Capture the cell that displays the provided text and extract its [X, Y] central coordinate. 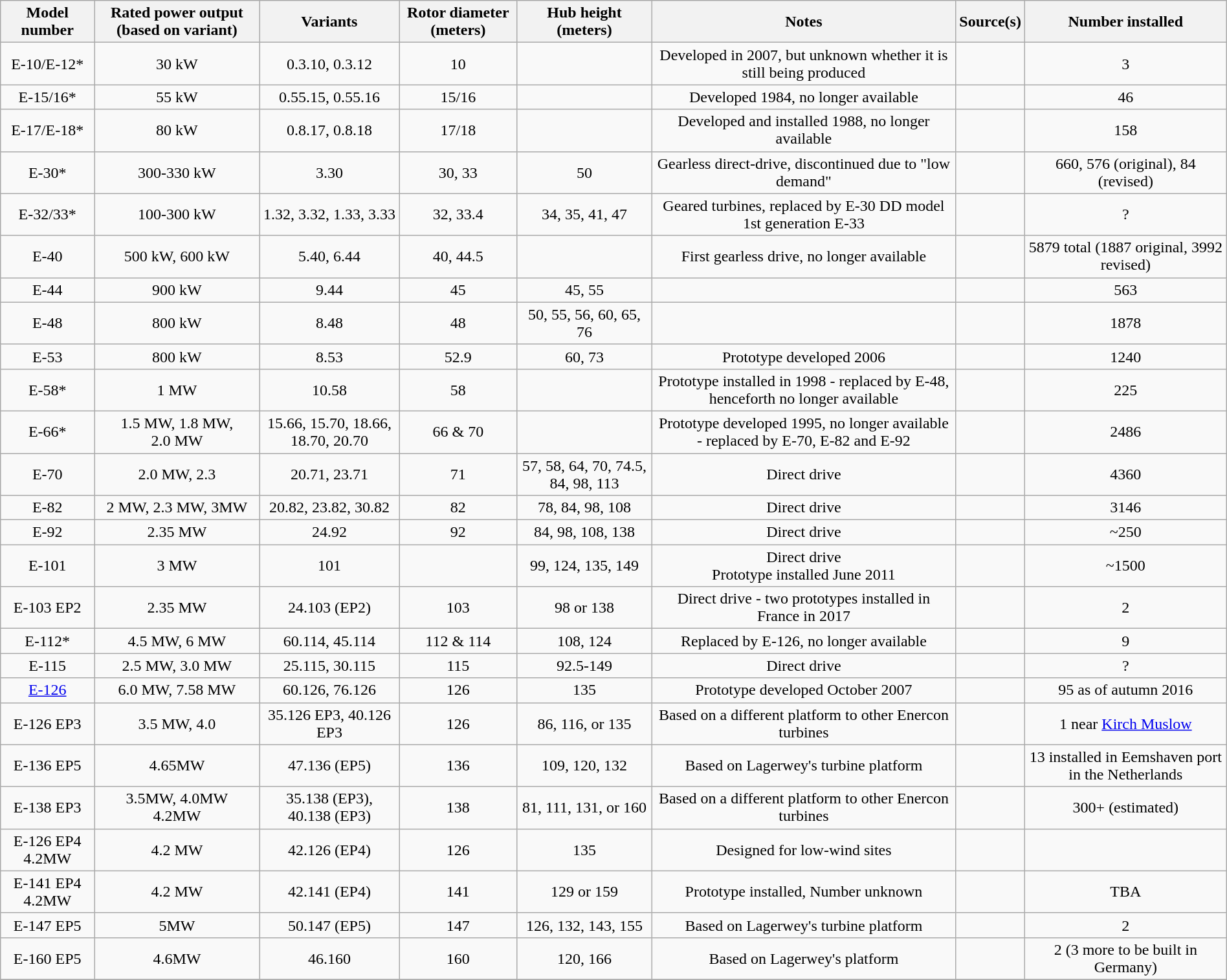
E-15/16* [48, 97]
15.66, 15.70, 18.66, 18.70, 20.70 [329, 432]
E-82 [48, 508]
55 kW [177, 97]
2.5 MW, 3.0 MW [177, 666]
E-136 EP5 [48, 766]
E-58* [48, 389]
126, 132, 143, 155 [584, 925]
E-112* [48, 641]
3146 [1125, 508]
500 kW, 600 kW [177, 256]
E-126 [48, 690]
92 [458, 532]
E-103 EP2 [48, 608]
57, 58, 64, 70, 74.5, 84, 98, 113 [584, 474]
46 [1125, 97]
86, 116, or 135 [584, 723]
60.114, 45.114 [329, 641]
50, 55, 56, 60, 65, 76 [584, 323]
~1500 [1125, 565]
E-40 [48, 256]
TBA [1125, 891]
Rotor diameter (meters) [458, 22]
Hub height (meters) [584, 22]
141 [458, 891]
147 [458, 925]
35.126 EP3, 40.126 EP3 [329, 723]
13 installed in Eemshaven port in the Netherlands [1125, 766]
Prototype developed 1995, no longer available - replaced by E-70, E-82 and E-92 [804, 432]
45 [458, 290]
Prototype developed October 2007 [804, 690]
Variants [329, 22]
50 [584, 172]
98 or 138 [584, 608]
Rated power output (based on variant) [177, 22]
Geared turbines, replaced by E-30 DD model 1st generation E-33 [804, 215]
Prototype installed, Number unknown [804, 891]
30, 33 [458, 172]
Replaced by E-126, no longer available [804, 641]
1240 [1125, 356]
101 [329, 565]
95 as of autumn 2016 [1125, 690]
46.160 [329, 959]
100-300 kW [177, 215]
15/16 [458, 97]
E-17/E-18* [48, 131]
5MW [177, 925]
34, 35, 41, 47 [584, 215]
E-70 [48, 474]
3.5MW, 4.0MW4.2MW [177, 807]
E-53 [48, 356]
5879 total (1887 original, 3992 revised) [1125, 256]
1.5 MW, 1.8 MW, 2.0 MW [177, 432]
2 (3 more to be built in Germany) [1125, 959]
80 kW [177, 131]
1.32, 3.32, 1.33, 3.33 [329, 215]
71 [458, 474]
60.126, 76.126 [329, 690]
158 [1125, 131]
81, 111, 131, or 160 [584, 807]
9 [1125, 641]
66 & 70 [458, 432]
138 [458, 807]
82 [458, 508]
52.9 [458, 356]
112 & 114 [458, 641]
E-32/33* [48, 215]
0.55.15, 0.55.16 [329, 97]
30 kW [177, 63]
17/18 [458, 131]
2486 [1125, 432]
4360 [1125, 474]
Prototype developed 2006 [804, 356]
20.71, 23.71 [329, 474]
25.115, 30.115 [329, 666]
8.48 [329, 323]
1 MW [177, 389]
4.6MW [177, 959]
Number installed [1125, 22]
4.65MW [177, 766]
103 [458, 608]
660, 576 (original), 84 (revised) [1125, 172]
160 [458, 959]
47.136 (EP5) [329, 766]
2 MW, 2.3 MW, 3MW [177, 508]
Gearless direct-drive, discontinued due to "low demand" [804, 172]
109, 120, 132 [584, 766]
E-48 [48, 323]
3 [1125, 63]
45, 55 [584, 290]
300+ (estimated) [1125, 807]
900 kW [177, 290]
115 [458, 666]
E-44 [48, 290]
Developed 1984, no longer available [804, 97]
E-147 EP5 [48, 925]
563 [1125, 290]
Notes [804, 22]
1 near Kirch Muslow [1125, 723]
E-30* [48, 172]
E-92 [48, 532]
24.92 [329, 532]
0.8.17, 0.8.18 [329, 131]
92.5-149 [584, 666]
Developed and installed 1988, no longer available [804, 131]
Direct drivePrototype installed June 2011 [804, 565]
136 [458, 766]
Based on Lagerwey's platform [804, 959]
First gearless drive, no longer available [804, 256]
3.30 [329, 172]
300-330 kW [177, 172]
8.53 [329, 356]
E-10/E-12* [48, 63]
24.103 (EP2) [329, 608]
3.5 MW, 4.0 [177, 723]
6.0 MW, 7.58 MW [177, 690]
42.126 (EP4) [329, 850]
1878 [1125, 323]
0.3.10, 0.3.12 [329, 63]
Designed for low-wind sites [804, 850]
58 [458, 389]
78, 84, 98, 108 [584, 508]
50.147 (EP5) [329, 925]
35.138 (EP3), 40.138 (EP3) [329, 807]
2.0 MW, 2.3 [177, 474]
32, 33.4 [458, 215]
E-115 [48, 666]
E-138 EP3 [48, 807]
Prototype installed in 1998 - replaced by E-48, henceforth no longer available [804, 389]
~250 [1125, 532]
5.40, 6.44 [329, 256]
99, 124, 135, 149 [584, 565]
E-126 EP3 [48, 723]
3 MW [177, 565]
108, 124 [584, 641]
E-126 EP4 4.2MW [48, 850]
Source(s) [990, 22]
10 [458, 63]
60, 73 [584, 356]
48 [458, 323]
10.58 [329, 389]
E-141 EP4 4.2MW [48, 891]
E-101 [48, 565]
Model number [48, 22]
Developed in 2007, but unknown whether it is still being produced [804, 63]
Direct drive - two prototypes installed in France in 2017 [804, 608]
42.141 (EP4) [329, 891]
E-160 EP5 [48, 959]
225 [1125, 389]
9.44 [329, 290]
120, 166 [584, 959]
E-66* [48, 432]
84, 98, 108, 138 [584, 532]
129 or 159 [584, 891]
4.5 MW, 6 MW [177, 641]
40, 44.5 [458, 256]
20.82, 23.82, 30.82 [329, 508]
